Identify which cell holds the provided text, then report its [x, y] central coordinate. 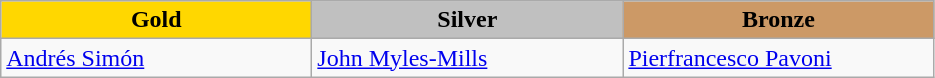
Silver [468, 20]
Pierfrancesco Pavoni [778, 58]
Bronze [778, 20]
John Myles-Mills [468, 58]
Gold [156, 20]
Andrés Simón [156, 58]
